Identify which cell holds the provided text, then report its [X, Y] central coordinate. 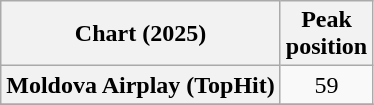
Peakposition [326, 34]
59 [326, 85]
Moldova Airplay (TopHit) [141, 85]
Chart (2025) [141, 34]
